From the cell containing the given text, extract its center point as [X, Y] coordinate. 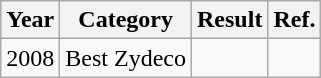
Ref. [294, 20]
Year [30, 20]
Best Zydeco [126, 58]
2008 [30, 58]
Result [230, 20]
Category [126, 20]
